Pinpoint the cell where the given text exists, returning its [X, Y] midpoint coordinate. 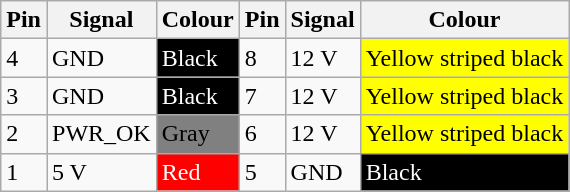
1 [24, 172]
Red [198, 172]
7 [262, 96]
5 V [101, 172]
4 [24, 58]
3 [24, 96]
5 [262, 172]
2 [24, 134]
PWR_OK [101, 134]
Gray [198, 134]
6 [262, 134]
8 [262, 58]
